From the cell containing the given text, extract its center point as [X, Y] coordinate. 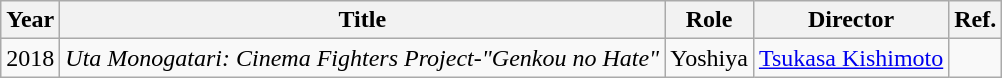
Yoshiya [710, 58]
Role [710, 20]
Tsukasa Kishimoto [850, 58]
Director [850, 20]
Ref. [976, 20]
2018 [30, 58]
Uta Monogatari: Cinema Fighters Project-"Genkou no Hate" [362, 58]
Title [362, 20]
Year [30, 20]
